Locate the cell with the specified text and output its [X, Y] center coordinate. 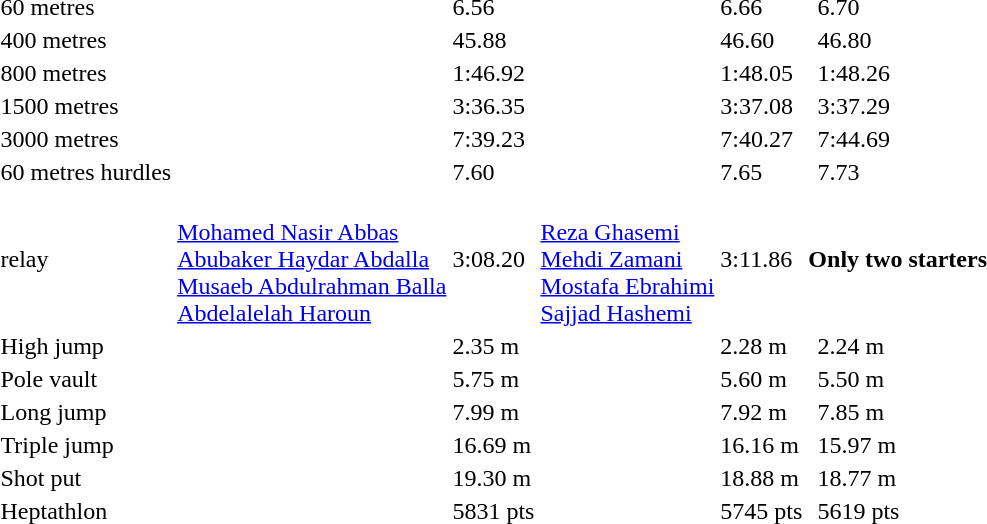
19.30 m [494, 478]
1:48.05 [762, 73]
5.60 m [762, 379]
1:46.92 [494, 73]
2.35 m [494, 346]
5.75 m [494, 379]
7.92 m [762, 412]
2.28 m [762, 346]
45.88 [494, 40]
3:11.86 [762, 259]
3:08.20 [494, 259]
18.88 m [762, 478]
7:39.23 [494, 139]
7:40.27 [762, 139]
7.65 [762, 172]
7.60 [494, 172]
3:37.08 [762, 106]
16.69 m [494, 445]
Reza GhasemiMehdi ZamaniMostafa EbrahimiSajjad Hashemi [628, 259]
16.16 m [762, 445]
46.60 [762, 40]
3:36.35 [494, 106]
7.99 m [494, 412]
Mohamed Nasir AbbasAbubaker Haydar AbdallaMusaeb Abdulrahman BallaAbdelalelah Haroun [312, 259]
